Identify which cell holds the provided text, then report its (x, y) central coordinate. 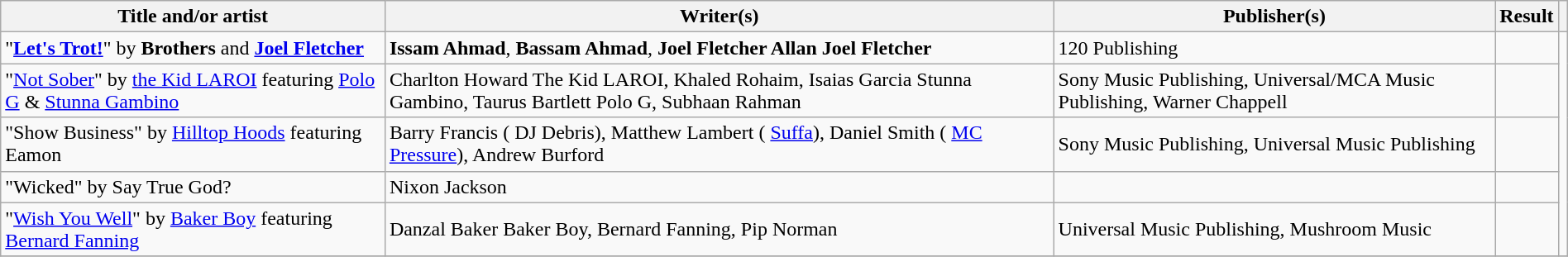
120 Publishing (1274, 48)
"Let's Trot!" by Brothers and Joel Fletcher (194, 48)
Sony Music Publishing, Universal Music Publishing (1274, 144)
Publisher(s) (1274, 17)
"Wicked" by Say True God? (194, 187)
Charlton Howard The Kid LAROI, Khaled Rohaim, Isaias Garcia Stunna Gambino, Taurus Bartlett Polo G, Subhaan Rahman (719, 91)
"Not Sober" by the Kid LAROI featuring Polo G & Stunna Gambino (194, 91)
"Wish You Well" by Baker Boy featuring Bernard Fanning (194, 230)
Barry Francis ( DJ Debris), Matthew Lambert ( Suffa), Daniel Smith ( MC Pressure), Andrew Burford (719, 144)
Title and/or artist (194, 17)
"Show Business" by Hilltop Hoods featuring Eamon (194, 144)
Result (1527, 17)
Sony Music Publishing, Universal/MCA Music Publishing, Warner Chappell (1274, 91)
Danzal Baker Baker Boy, Bernard Fanning, Pip Norman (719, 230)
Writer(s) (719, 17)
Nixon Jackson (719, 187)
Issam Ahmad, Bassam Ahmad, Joel Fletcher Allan Joel Fletcher (719, 48)
Universal Music Publishing, Mushroom Music (1274, 230)
